Return (X, Y) of the center of cell containing provided text 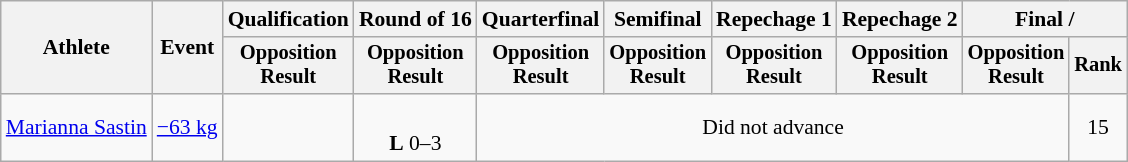
Marianna Sastin (76, 128)
−63 kg (188, 128)
Athlete (76, 48)
Final / (1045, 19)
Quarterfinal (541, 19)
Did not advance (773, 128)
Round of 16 (416, 19)
Repechage 2 (900, 19)
Semifinal (658, 19)
Qualification (288, 19)
Repechage 1 (774, 19)
Event (188, 48)
L 0–3 (416, 128)
Rank (1098, 66)
15 (1098, 128)
